Return the (X, Y) coordinate for the center point of the cell that contains the specified text.  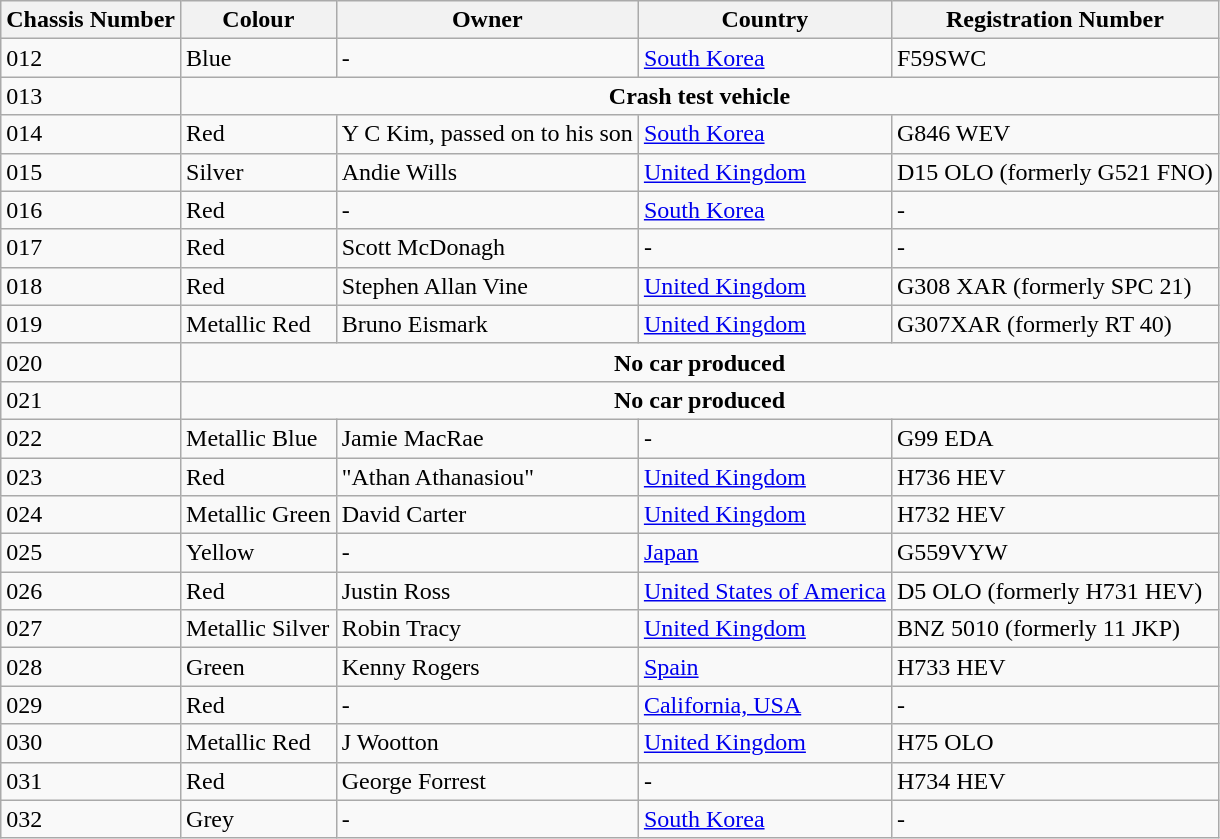
H75 OLO (1054, 743)
David Carter (487, 515)
Country (764, 20)
Yellow (259, 553)
024 (91, 515)
014 (91, 134)
Registration Number (1054, 20)
BNZ 5010 (formerly 11 JKP) (1054, 629)
022 (91, 438)
031 (91, 781)
027 (91, 629)
Metallic Silver (259, 629)
Kenny Rogers (487, 667)
G559VYW (1054, 553)
015 (91, 172)
G99 EDA (1054, 438)
D15 OLO (formerly G521 FNO) (1054, 172)
020 (91, 362)
George Forrest (487, 781)
Chassis Number (91, 20)
Spain (764, 667)
United States of America (764, 591)
Justin Ross (487, 591)
Stephen Allan Vine (487, 286)
F59SWC (1054, 58)
026 (91, 591)
023 (91, 477)
021 (91, 400)
Metallic Green (259, 515)
Metallic Blue (259, 438)
G307XAR (formerly RT 40) (1054, 324)
Japan (764, 553)
Jamie MacRae (487, 438)
Green (259, 667)
Scott McDonagh (487, 248)
"Athan Athanasiou" (487, 477)
017 (91, 248)
025 (91, 553)
H733 HEV (1054, 667)
Owner (487, 20)
G308 XAR (formerly SPC 21) (1054, 286)
Robin Tracy (487, 629)
H732 HEV (1054, 515)
H734 HEV (1054, 781)
028 (91, 667)
D5 OLO (formerly H731 HEV) (1054, 591)
Colour (259, 20)
018 (91, 286)
Silver (259, 172)
032 (91, 819)
California, USA (764, 705)
012 (91, 58)
Bruno Eismark (487, 324)
016 (91, 210)
029 (91, 705)
Blue (259, 58)
019 (91, 324)
G846 WEV (1054, 134)
Grey (259, 819)
J Wootton (487, 743)
013 (91, 96)
Andie Wills (487, 172)
Y C Kim, passed on to his son (487, 134)
Crash test vehicle (700, 96)
H736 HEV (1054, 477)
030 (91, 743)
